Return the [x, y] coordinate for the center point of the cell that contains the specified text.  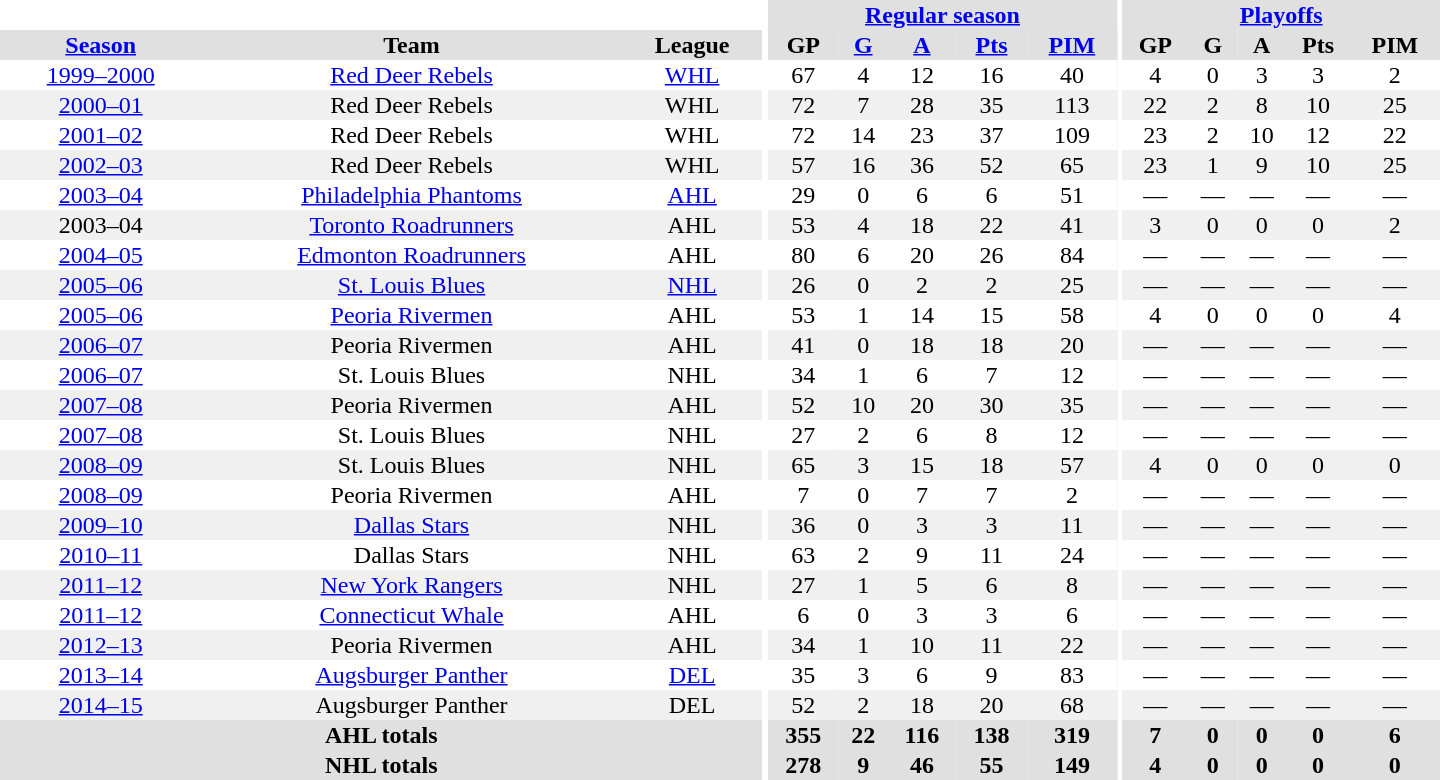
84 [1072, 255]
NHL totals [382, 765]
29 [804, 195]
2000–01 [100, 105]
Philadelphia Phantoms [411, 195]
Edmonton Roadrunners [411, 255]
Toronto Roadrunners [411, 225]
30 [992, 405]
2009–10 [100, 525]
Regular season [942, 15]
28 [922, 105]
319 [1072, 735]
68 [1072, 705]
New York Rangers [411, 585]
2004–05 [100, 255]
51 [1072, 195]
149 [1072, 765]
2014–15 [100, 705]
Team [411, 45]
2013–14 [100, 675]
355 [804, 735]
2002–03 [100, 165]
80 [804, 255]
24 [1072, 555]
40 [1072, 75]
109 [1072, 135]
Connecticut Whale [411, 615]
113 [1072, 105]
Playoffs [1281, 15]
55 [992, 765]
46 [922, 765]
1999–2000 [100, 75]
37 [992, 135]
58 [1072, 315]
83 [1072, 675]
63 [804, 555]
5 [922, 585]
278 [804, 765]
67 [804, 75]
AHL totals [382, 735]
League [692, 45]
2010–11 [100, 555]
2012–13 [100, 645]
2001–02 [100, 135]
116 [922, 735]
Season [100, 45]
138 [992, 735]
